Provide the (X, Y) coordinate of the cell's center where the given text is located.  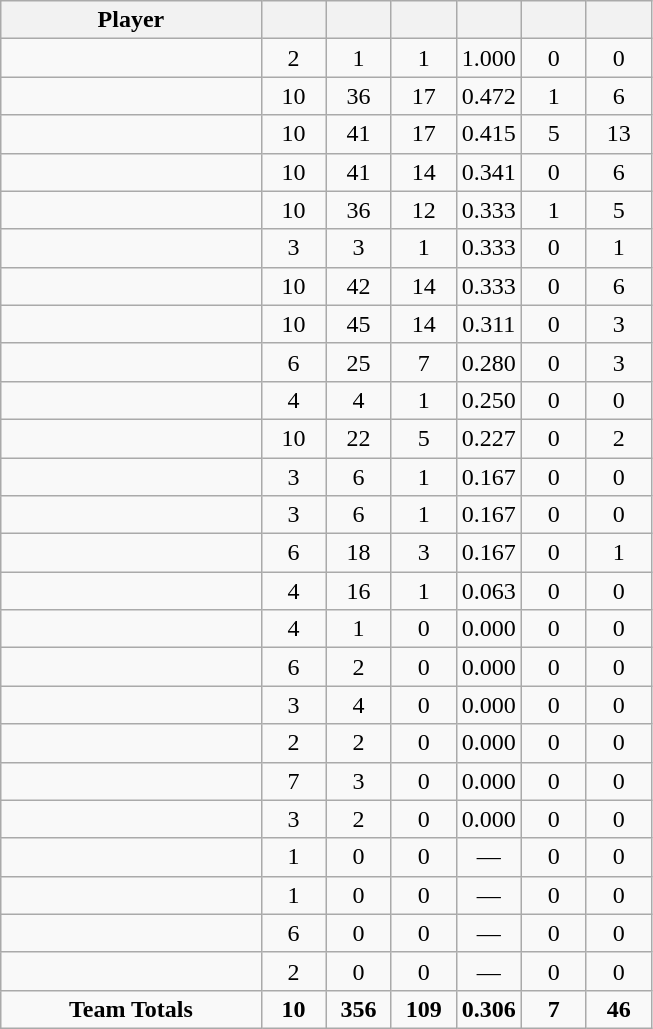
45 (358, 324)
16 (358, 591)
0.311 (488, 324)
0.472 (488, 96)
46 (618, 1009)
25 (358, 362)
0.415 (488, 134)
1.000 (488, 58)
0.250 (488, 400)
0.341 (488, 172)
109 (424, 1009)
Player (131, 20)
42 (358, 286)
13 (618, 134)
Team Totals (131, 1009)
22 (358, 438)
0.227 (488, 438)
18 (358, 553)
0.306 (488, 1009)
356 (358, 1009)
12 (424, 210)
0.063 (488, 591)
0.280 (488, 362)
